Scan for the cell matching the given text and deliver its [x, y] coordinate at center. 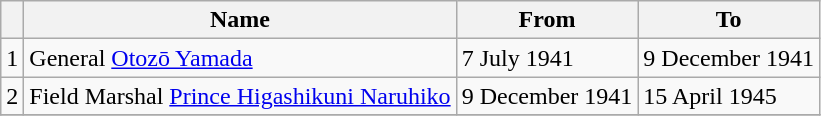
Field Marshal Prince Higashikuni Naruhiko [240, 96]
2 [12, 96]
General Otozō Yamada [240, 58]
15 April 1945 [729, 96]
From [547, 20]
7 July 1941 [547, 58]
Name [240, 20]
To [729, 20]
1 [12, 58]
